Output the [X, Y] coordinate of the center of the cell containing the given text.  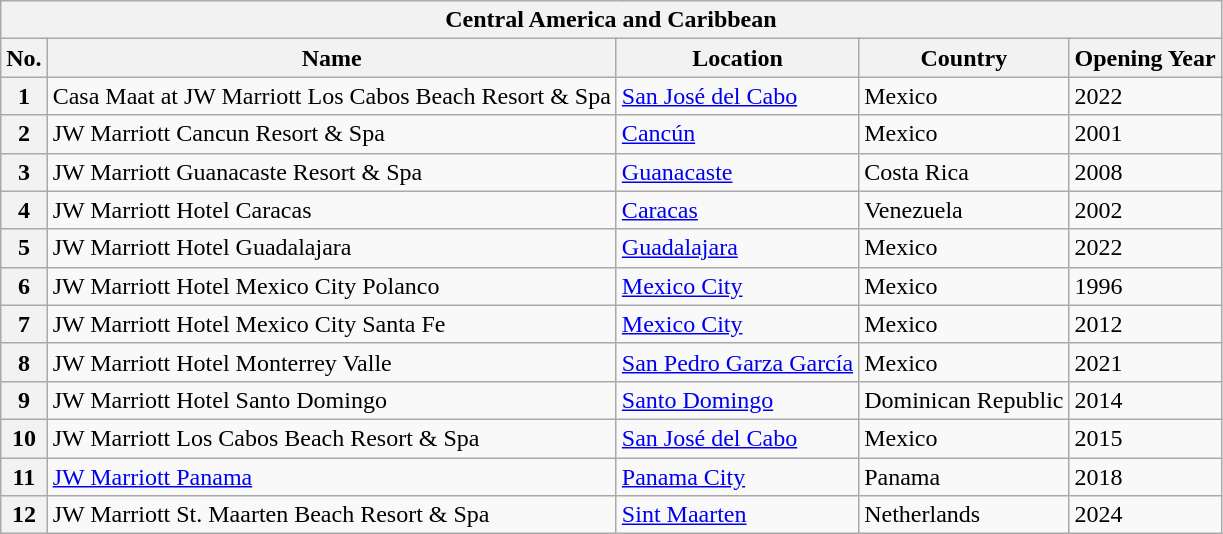
JW Marriott Hotel Mexico City Santa Fe [332, 324]
JW Marriott Hotel Monterrey Valle [332, 362]
Dominican Republic [964, 400]
San Pedro Garza García [737, 362]
JW Marriott Panama [332, 477]
5 [24, 248]
11 [24, 477]
4 [24, 210]
JW Marriott Los Cabos Beach Resort & Spa [332, 438]
Country [964, 58]
JW Marriott St. Maarten Beach Resort & Spa [332, 515]
Opening Year [1145, 58]
2 [24, 134]
JW Marriott Hotel Guadalajara [332, 248]
JW Marriott Hotel Mexico City Polanco [332, 286]
9 [24, 400]
2001 [1145, 134]
2008 [1145, 172]
2015 [1145, 438]
JW Marriott Hotel Santo Domingo [332, 400]
1996 [1145, 286]
7 [24, 324]
JW Marriott Guanacaste Resort & Spa [332, 172]
2012 [1145, 324]
Name [332, 58]
Sint Maarten [737, 515]
12 [24, 515]
Santo Domingo [737, 400]
Location [737, 58]
2021 [1145, 362]
JW Marriott Hotel Caracas [332, 210]
8 [24, 362]
Netherlands [964, 515]
Caracas [737, 210]
JW Marriott Cancun Resort & Spa [332, 134]
2014 [1145, 400]
Panama City [737, 477]
Panama [964, 477]
2024 [1145, 515]
2018 [1145, 477]
2002 [1145, 210]
6 [24, 286]
Central America and Caribbean [611, 20]
Guadalajara [737, 248]
1 [24, 96]
No. [24, 58]
Casa Maat at JW Marriott Los Cabos Beach Resort & Spa [332, 96]
Guanacaste [737, 172]
Cancún [737, 134]
Venezuela [964, 210]
10 [24, 438]
Costa Rica [964, 172]
3 [24, 172]
